Identify which cell holds the provided text, then report its (x, y) central coordinate. 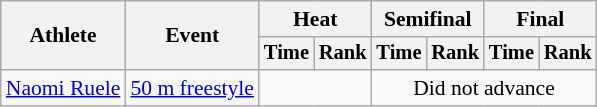
50 m freestyle (192, 88)
Semifinal (428, 19)
Final (540, 19)
Event (192, 36)
Did not advance (484, 88)
Naomi Ruele (64, 88)
Heat (315, 19)
Athlete (64, 36)
